Detect which cell encompasses the target text, then output its (x, y) center coordinate. 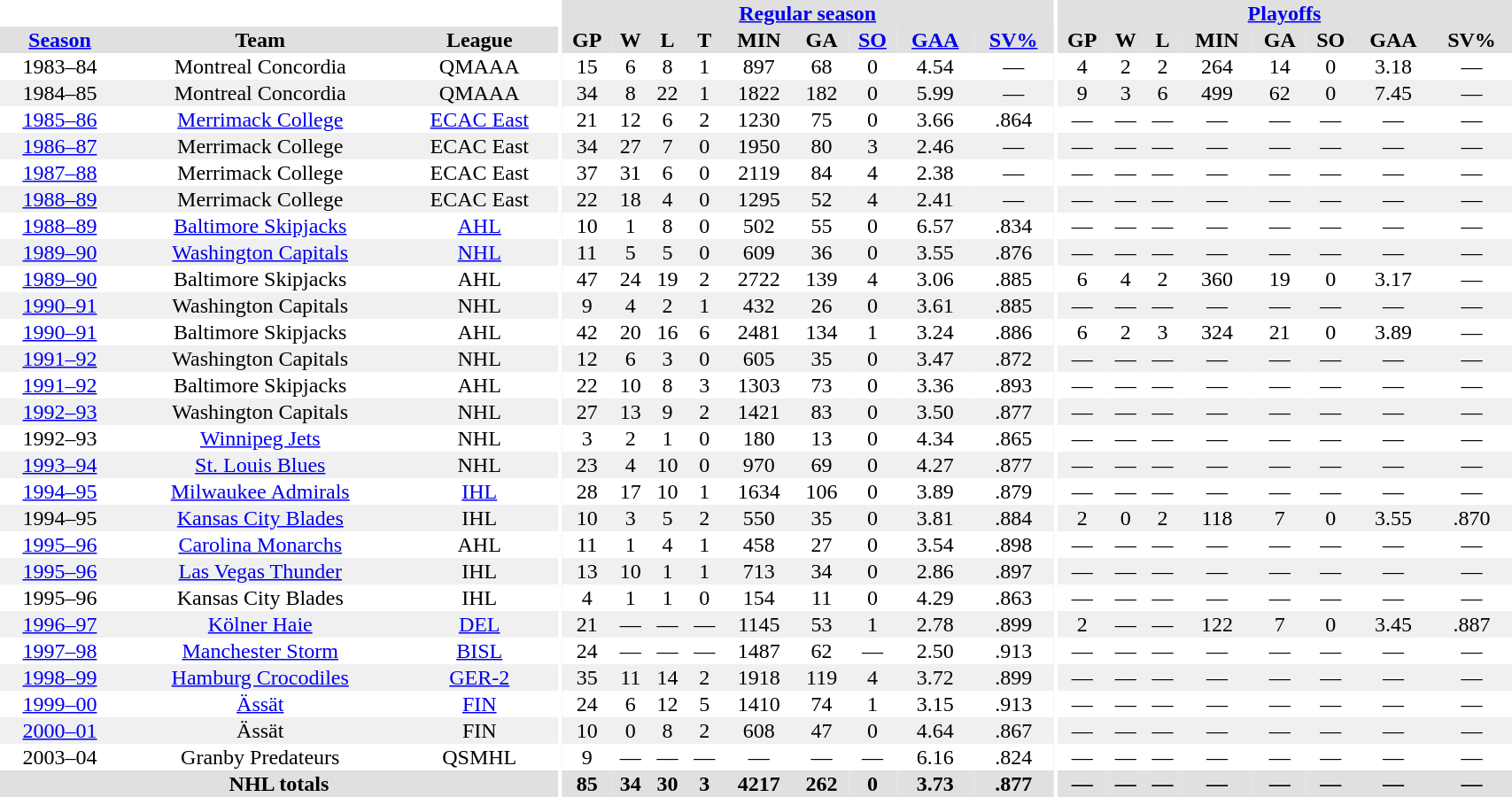
970 (758, 465)
180 (758, 438)
3.18 (1392, 66)
432 (758, 306)
.865 (1013, 438)
23 (586, 465)
53 (821, 624)
324 (1217, 332)
2.78 (935, 624)
182 (821, 93)
BISL (480, 651)
3.24 (935, 332)
3.81 (935, 518)
18 (631, 199)
Regular season (807, 13)
16 (668, 332)
3.17 (1392, 279)
.864 (1013, 120)
134 (821, 332)
3.72 (935, 677)
Manchester Storm (260, 651)
68 (821, 66)
Hamburg Crocodiles (260, 677)
2.41 (935, 199)
1145 (758, 624)
26 (821, 306)
1822 (758, 93)
1918 (758, 677)
30 (668, 784)
.867 (1013, 731)
.876 (1013, 252)
.893 (1013, 385)
3.45 (1392, 624)
.824 (1013, 757)
.884 (1013, 518)
4.29 (935, 598)
6.57 (935, 226)
74 (821, 704)
4.34 (935, 438)
73 (821, 385)
15 (586, 66)
3.54 (935, 545)
3.36 (935, 385)
502 (758, 226)
3.47 (935, 359)
Granby Predateurs (260, 757)
3.61 (935, 306)
.897 (1013, 571)
69 (821, 465)
DEL (480, 624)
Winnipeg Jets (260, 438)
52 (821, 199)
2.86 (935, 571)
Kölner Haie (260, 624)
2.38 (935, 173)
20 (631, 332)
80 (821, 146)
.863 (1013, 598)
4.64 (935, 731)
360 (1217, 279)
550 (758, 518)
Season (60, 40)
League (480, 40)
3.73 (935, 784)
1999–00 (60, 704)
4217 (758, 784)
.872 (1013, 359)
262 (821, 784)
QSMHL (480, 757)
Playoffs (1284, 13)
118 (1217, 518)
264 (1217, 66)
Carolina Monarchs (260, 545)
T (704, 40)
31 (631, 173)
.870 (1472, 518)
Milwaukee Admirals (260, 491)
1998–99 (60, 677)
5.99 (935, 93)
4.27 (935, 465)
Las Vegas Thunder (260, 571)
3.06 (935, 279)
83 (821, 412)
608 (758, 731)
1996–97 (60, 624)
7.45 (1392, 93)
3.15 (935, 704)
GER-2 (480, 677)
2722 (758, 279)
499 (1217, 93)
609 (758, 252)
36 (821, 252)
3.66 (935, 120)
154 (758, 598)
1421 (758, 412)
42 (586, 332)
1950 (758, 146)
28 (586, 491)
84 (821, 173)
Team (260, 40)
605 (758, 359)
1410 (758, 704)
713 (758, 571)
122 (1217, 624)
1230 (758, 120)
55 (821, 226)
1295 (758, 199)
1987–88 (60, 173)
139 (821, 279)
2000–01 (60, 731)
37 (586, 173)
1303 (758, 385)
1487 (758, 651)
4.54 (935, 66)
1986–87 (60, 146)
6.16 (935, 757)
2.46 (935, 146)
106 (821, 491)
.887 (1472, 624)
1985–86 (60, 120)
1983–84 (60, 66)
1997–98 (60, 651)
119 (821, 677)
17 (631, 491)
.834 (1013, 226)
2481 (758, 332)
1993–94 (60, 465)
458 (758, 545)
85 (586, 784)
.886 (1013, 332)
NHL totals (279, 784)
897 (758, 66)
.898 (1013, 545)
1984–85 (60, 93)
1634 (758, 491)
75 (821, 120)
2003–04 (60, 757)
.879 (1013, 491)
2.50 (935, 651)
2119 (758, 173)
3.50 (935, 412)
St. Louis Blues (260, 465)
